Locate the cell with the specified text and output its (X, Y) center coordinate. 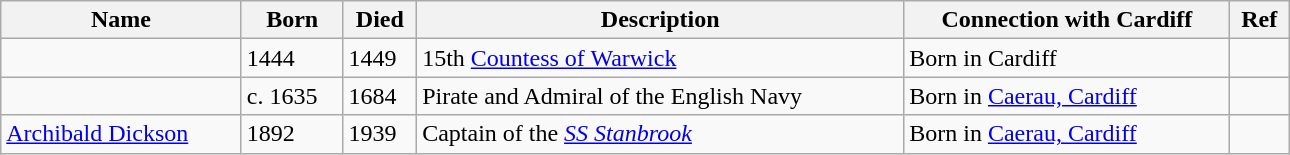
Ref (1260, 20)
Connection with Cardiff (1067, 20)
1892 (292, 134)
Died (380, 20)
Captain of the SS Stanbrook (660, 134)
Born in Cardiff (1067, 58)
Description (660, 20)
c. 1635 (292, 96)
Name (121, 20)
Pirate and Admiral of the English Navy (660, 96)
1684 (380, 96)
1939 (380, 134)
Archibald Dickson (121, 134)
1449 (380, 58)
Born (292, 20)
15th Countess of Warwick (660, 58)
1444 (292, 58)
